Find where the given text appears and provide that cell's center as (X, Y) coordinate. 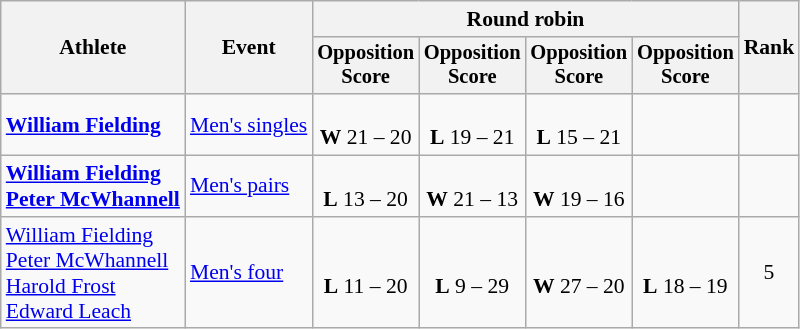
Men's pairs (248, 186)
Event (248, 48)
L 15 – 21 (578, 124)
W 21 – 13 (472, 186)
Rank (770, 48)
W 19 – 16 (578, 186)
L 11 – 20 (366, 273)
L 9 – 29 (472, 273)
L 18 – 19 (686, 273)
William Fielding (93, 124)
5 (770, 273)
Round robin (525, 19)
W 21 – 20 (366, 124)
L 19 – 21 (472, 124)
Athlete (93, 48)
Men's four (248, 273)
Men's singles (248, 124)
William FieldingPeter McWhannellHarold FrostEdward Leach (93, 273)
William FieldingPeter McWhannell (93, 186)
L 13 – 20 (366, 186)
W 27 – 20 (578, 273)
